Provide the (x, y) coordinate of the cell's center where the given text is located.  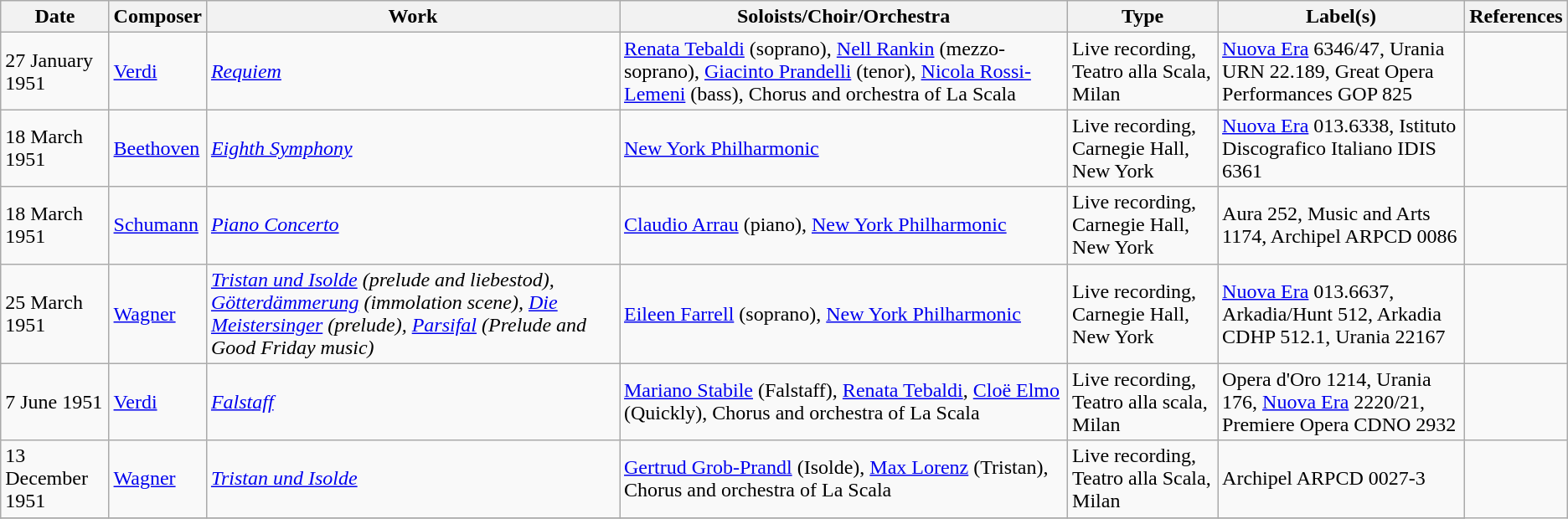
Falstaff (412, 402)
Beethoven (157, 148)
Nuova Era 6346/47, Urania URN 22.189, Great Opera Performances GOP 825 (1342, 71)
Mariano Stabile (Falstaff), Renata Tebaldi, Cloë Elmo (Quickly), Chorus and orchestra of La Scala (844, 402)
Schumann (157, 225)
Renata Tebaldi (soprano), Nell Rankin (mezzo-soprano), Giacinto Prandelli (tenor), Nicola Rossi-Lemeni (bass), Chorus and orchestra of La Scala (844, 71)
Piano Concerto (412, 225)
New York Philharmonic (844, 148)
Claudio Arrau (piano), New York Philharmonic (844, 225)
References (1516, 17)
Soloists/Choir/Orchestra (844, 17)
Gertrud Grob-Prandl (Isolde), Max Lorenz (Tristan), Chorus and orchestra of La Scala (844, 479)
7 June 1951 (55, 402)
Tristan und Isolde (prelude and liebestod), Götterdämmerung (immolation scene), Die Meistersinger (prelude), Parsifal (Prelude and Good Friday music) (412, 313)
Aura 252, Music and Arts 1174, Archipel ARPCD 0086 (1342, 225)
Nuova Era 013.6637, Arkadia/Hunt 512, Arkadia CDHP 512.1, Urania 22167 (1342, 313)
Nuova Era 013.6338, Istituto Discografico Italiano IDIS 6361 (1342, 148)
Live recording, Teatro alla scala, Milan (1142, 402)
13 December 1951 (55, 479)
Archipel ARPCD 0027-3 (1342, 479)
Eighth Symphony (412, 148)
Date (55, 17)
Work (412, 17)
Requiem (412, 71)
Type (1142, 17)
25 March 1951 (55, 313)
Eileen Farrell (soprano), New York Philharmonic (844, 313)
Opera d'Oro 1214, Urania 176, Nuova Era 2220/21, Premiere Opera CDNO 2932 (1342, 402)
Tristan und Isolde (412, 479)
Label(s) (1342, 17)
Composer (157, 17)
27 January 1951 (55, 71)
